Scan for the cell matching the given text and deliver its (X, Y) coordinate at center. 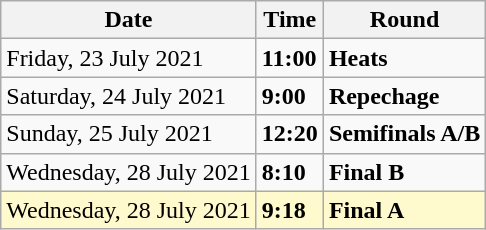
Final B (404, 172)
Round (404, 20)
Sunday, 25 July 2021 (129, 134)
Friday, 23 July 2021 (129, 58)
Date (129, 20)
Heats (404, 58)
9:18 (290, 210)
Time (290, 20)
Final A (404, 210)
Saturday, 24 July 2021 (129, 96)
Repechage (404, 96)
9:00 (290, 96)
Semifinals A/B (404, 134)
12:20 (290, 134)
11:00 (290, 58)
8:10 (290, 172)
